From the cell containing the given text, extract its center point as [x, y] coordinate. 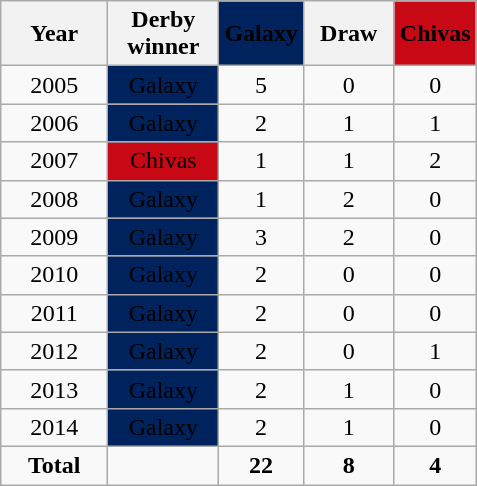
2006 [54, 123]
2008 [54, 199]
Derbywinner [164, 34]
2005 [54, 85]
22 [261, 465]
5 [261, 85]
2012 [54, 351]
2010 [54, 275]
2014 [54, 427]
2009 [54, 237]
4 [435, 465]
2007 [54, 161]
2011 [54, 313]
3 [261, 237]
8 [348, 465]
Draw [348, 34]
2013 [54, 389]
Total [54, 465]
Year [54, 34]
